Output the [X, Y] coordinate of the center of the cell containing the given text.  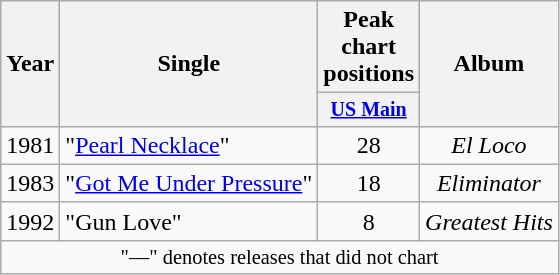
Single [189, 64]
US Main [369, 110]
"Pearl Necklace" [189, 145]
18 [369, 183]
8 [369, 221]
Album [490, 64]
1983 [30, 183]
Peak chart positions [369, 47]
El Loco [490, 145]
Greatest Hits [490, 221]
1992 [30, 221]
Eliminator [490, 183]
Year [30, 64]
28 [369, 145]
"Got Me Under Pressure" [189, 183]
"Gun Love" [189, 221]
1981 [30, 145]
"—" denotes releases that did not chart [280, 257]
